Find where the given text appears and provide that cell's center as [X, Y] coordinate. 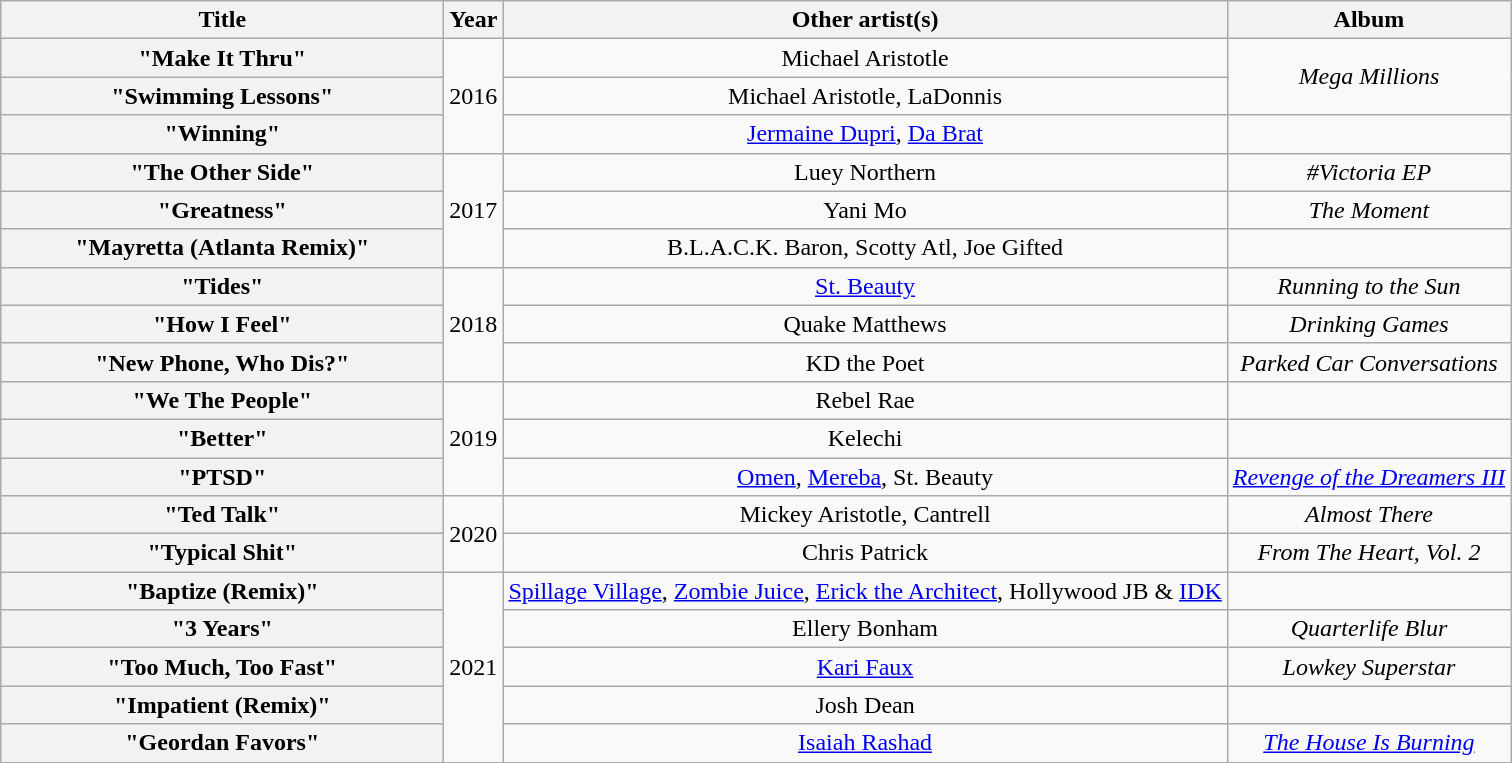
Revenge of the Dreamers III [1368, 477]
Album [1368, 20]
"Baptize (Remix)" [222, 591]
"Tides" [222, 286]
Other artist(s) [865, 20]
"PTSD" [222, 477]
Chris Patrick [865, 553]
Kari Faux [865, 667]
B.L.A.C.K. Baron, Scotty Atl, Joe Gifted [865, 248]
The House Is Burning [1368, 743]
Title [222, 20]
"We The People" [222, 400]
2020 [474, 534]
St. Beauty [865, 286]
Jermaine Dupri, Da Brat [865, 134]
"The Other Side" [222, 172]
"Ted Talk" [222, 515]
2018 [474, 324]
Kelechi [865, 438]
"New Phone, Who Dis?" [222, 362]
"Swimming Lessons" [222, 96]
Quake Matthews [865, 324]
"Impatient (Remix)" [222, 705]
Omen, Mereba, St. Beauty [865, 477]
Isaiah Rashad [865, 743]
Lowkey Superstar [1368, 667]
"How I Feel" [222, 324]
"Geordan Favors" [222, 743]
Mickey Aristotle, Cantrell [865, 515]
2021 [474, 667]
Mega Millions [1368, 77]
Josh Dean [865, 705]
Ellery Bonham [865, 629]
Almost There [1368, 515]
"Greatness" [222, 210]
From The Heart, Vol. 2 [1368, 553]
Quarterlife Blur [1368, 629]
"Mayretta (Atlanta Remix)" [222, 248]
Year [474, 20]
"Make It Thru" [222, 58]
2019 [474, 438]
Spillage Village, Zombie Juice, Erick the Architect, Hollywood JB & IDK [865, 591]
"Too Much, Too Fast" [222, 667]
2016 [474, 96]
The Moment [1368, 210]
#Victoria EP [1368, 172]
KD the Poet [865, 362]
Michael Aristotle [865, 58]
Rebel Rae [865, 400]
"Better" [222, 438]
Yani Mo [865, 210]
2017 [474, 210]
"3 Years" [222, 629]
Running to the Sun [1368, 286]
Drinking Games [1368, 324]
"Typical Shit" [222, 553]
Michael Aristotle, LaDonnis [865, 96]
"Winning" [222, 134]
Luey Northern [865, 172]
Parked Car Conversations [1368, 362]
